Provide the (x, y) coordinate of the cell's center where the given text is located.  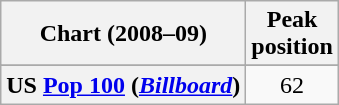
US Pop 100 (Billboard) (124, 85)
62 (292, 85)
Peakposition (292, 34)
Chart (2008–09) (124, 34)
